Identify which cell holds the provided text, then report its [x, y] central coordinate. 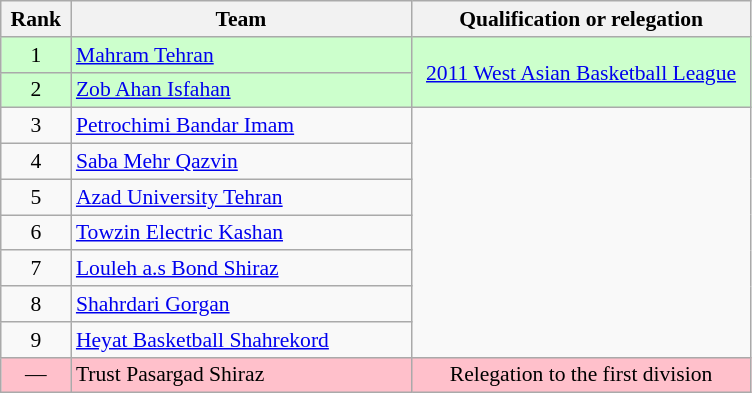
9 [36, 340]
5 [36, 197]
3 [36, 126]
1 [36, 55]
Heyat Basketball Shahrekord [241, 340]
Zob Ahan Isfahan [241, 90]
Relegation to the first division [581, 375]
Shahrdari Gorgan [241, 304]
Azad University Tehran [241, 197]
4 [36, 162]
Team [241, 19]
Rank [36, 19]
— [36, 375]
Qualification or relegation [581, 19]
2 [36, 90]
7 [36, 269]
8 [36, 304]
6 [36, 233]
Mahram Tehran [241, 55]
Trust Pasargad Shiraz [241, 375]
Towzin Electric Kashan [241, 233]
Saba Mehr Qazvin [241, 162]
Petrochimi Bandar Imam [241, 126]
2011 West Asian Basketball League [581, 72]
Louleh a.s Bond Shiraz [241, 269]
